Provide the [X, Y] coordinate of the cell's center where the given text is located.  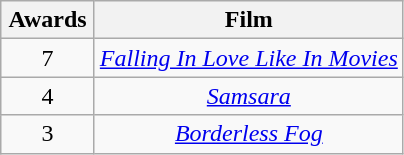
Falling In Love Like In Movies [248, 58]
7 [48, 58]
3 [48, 134]
Borderless Fog [248, 134]
Film [248, 20]
4 [48, 96]
Samsara [248, 96]
Awards [48, 20]
